Locate the cell with the specified text and output its [x, y] center coordinate. 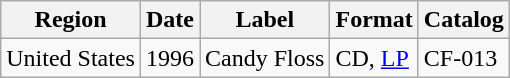
CF-013 [464, 58]
Candy Floss [265, 58]
Date [170, 20]
United States [71, 58]
Format [374, 20]
Label [265, 20]
1996 [170, 58]
CD, LP [374, 58]
Region [71, 20]
Catalog [464, 20]
